Return (x, y) of the center of cell containing provided text 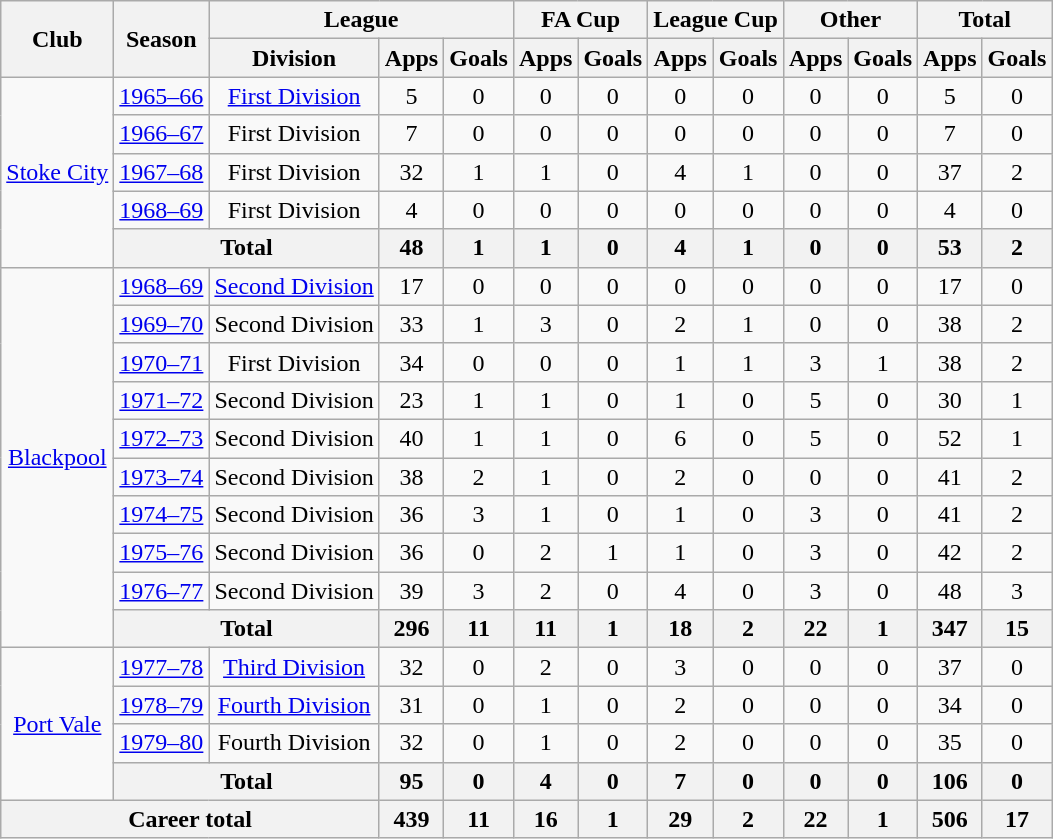
League Cup (716, 20)
16 (545, 819)
52 (950, 438)
1975–76 (162, 553)
1973–74 (162, 477)
Stoke City (58, 172)
1967–68 (162, 172)
106 (950, 781)
347 (950, 629)
30 (950, 400)
FA Cup (580, 20)
League (362, 20)
Blackpool (58, 458)
1970–71 (162, 362)
Division (294, 58)
Third Division (294, 667)
95 (411, 781)
1977–78 (162, 667)
15 (1017, 629)
33 (411, 324)
1979–80 (162, 743)
1966–67 (162, 134)
1972–73 (162, 438)
1976–77 (162, 591)
29 (680, 819)
6 (680, 438)
31 (411, 705)
23 (411, 400)
35 (950, 743)
Career total (190, 819)
1969–70 (162, 324)
Club (58, 39)
1965–66 (162, 96)
506 (950, 819)
18 (680, 629)
42 (950, 553)
39 (411, 591)
1978–79 (162, 705)
296 (411, 629)
53 (950, 248)
439 (411, 819)
40 (411, 438)
Season (162, 39)
1971–72 (162, 400)
Other (850, 20)
Port Vale (58, 724)
1974–75 (162, 515)
